Capture the cell that displays the provided text and extract its (X, Y) central coordinate. 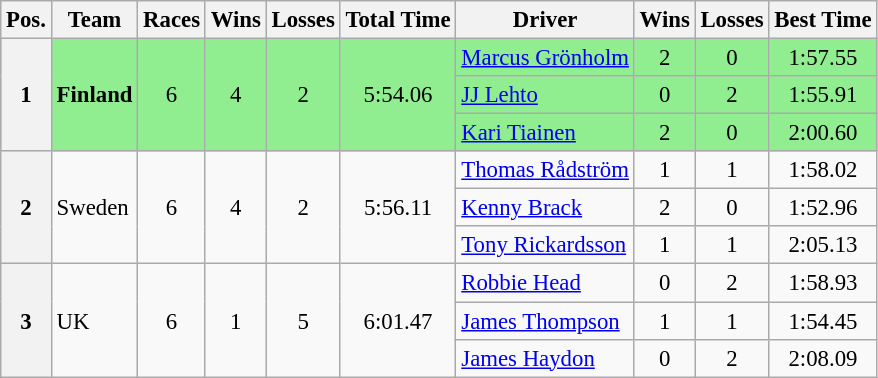
2:05.13 (823, 245)
1:58.02 (823, 170)
5:54.06 (398, 96)
Team (94, 20)
1:57.55 (823, 58)
3 (26, 320)
Marcus Grönholm (545, 58)
Tony Rickardsson (545, 245)
Sweden (94, 208)
James Haydon (545, 358)
James Thompson (545, 321)
UK (94, 320)
5:56.11 (398, 208)
1:54.45 (823, 321)
Best Time (823, 20)
2:00.60 (823, 133)
6:01.47 (398, 320)
1:52.96 (823, 208)
Finland (94, 96)
1:55.91 (823, 95)
Driver (545, 20)
1:58.93 (823, 283)
Total Time (398, 20)
5 (303, 320)
Robbie Head (545, 283)
Kenny Brack (545, 208)
JJ Lehto (545, 95)
Kari Tiainen (545, 133)
Thomas Rådström (545, 170)
Races (172, 20)
2:08.09 (823, 358)
Pos. (26, 20)
